Find where the given text appears and provide that cell's center as [x, y] coordinate. 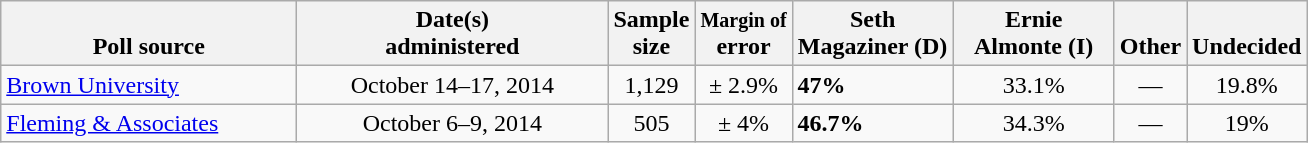
33.1% [1034, 85]
Fleming & Associates [149, 123]
34.3% [1034, 123]
Brown University [149, 85]
± 2.9% [744, 85]
Undecided [1247, 34]
46.7% [872, 123]
1,129 [652, 85]
Other [1150, 34]
19% [1247, 123]
Samplesize [652, 34]
19.8% [1247, 85]
October 14–17, 2014 [452, 85]
505 [652, 123]
Margin oferror [744, 34]
Date(s)administered [452, 34]
± 4% [744, 123]
October 6–9, 2014 [452, 123]
SethMagaziner (D) [872, 34]
ErnieAlmonte (I) [1034, 34]
47% [872, 85]
Poll source [149, 34]
